Capture the cell that displays the provided text and extract its [X, Y] central coordinate. 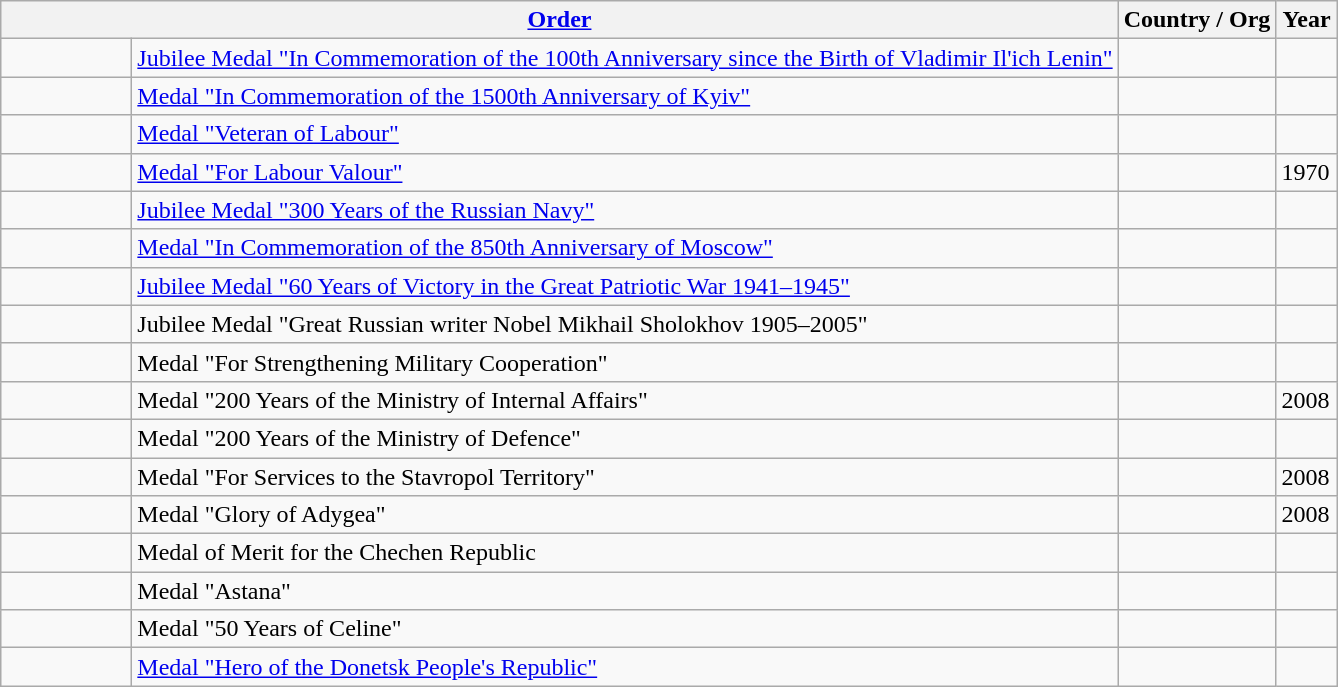
Medal "For Strengthening Military Cooperation" [625, 362]
Medal of Merit for the Chechen Republic [625, 553]
1970 [1306, 172]
Medal "200 Years of the Ministry of Defence" [625, 438]
Medal "Glory of Adygea" [625, 515]
Medal "Veteran of Labour" [625, 134]
Year [1306, 20]
Jubilee Medal "Great Russian writer Nobel Mikhail Sholokhov 1905–2005" [625, 324]
Medal "For Labour Valour" [625, 172]
Order [560, 20]
Medal "Astana" [625, 591]
Medal "In Commemoration of the 850th Anniversary of Moscow" [625, 248]
Jubilee Medal "60 Years of Victory in the Great Patriotic War 1941–1945" [625, 286]
Medal "For Services to the Stavropol Territory" [625, 477]
Medal "50 Years of Celine" [625, 629]
Medal "200 Years of the Ministry of Internal Affairs" [625, 400]
Jubilee Medal "300 Years of the Russian Navy" [625, 210]
Medal "Hero of the Donetsk People's Republic" [625, 667]
Medal "In Commemoration of the 1500th Anniversary of Kyiv" [625, 96]
Country / Org [1197, 20]
Jubilee Medal "In Commemoration of the 100th Anniversary since the Birth of Vladimir Il'ich Lenin" [625, 58]
